Scan for the cell matching the given text and deliver its [x, y] coordinate at center. 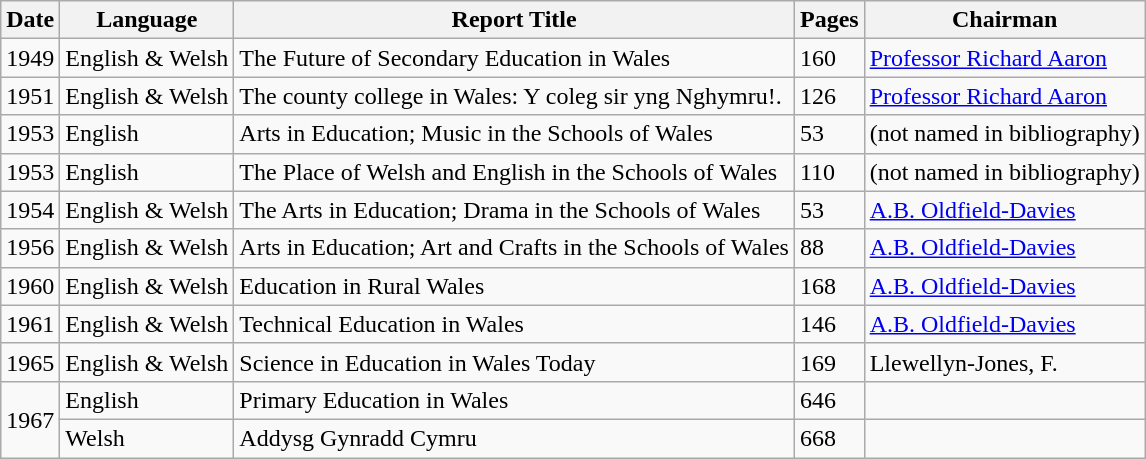
168 [829, 286]
Primary Education in Wales [514, 400]
1965 [30, 362]
1951 [30, 96]
1956 [30, 248]
88 [829, 248]
160 [829, 58]
The Arts in Education; Drama in the Schools of Wales [514, 210]
169 [829, 362]
The county college in Wales: Y coleg sir yng Nghymru!. [514, 96]
Technical Education in Wales [514, 324]
Science in Education in Wales Today [514, 362]
Language [147, 20]
1960 [30, 286]
Pages [829, 20]
The Future of Secondary Education in Wales [514, 58]
Date [30, 20]
1954 [30, 210]
Chairman [1004, 20]
110 [829, 172]
146 [829, 324]
646 [829, 400]
Llewellyn-Jones, F. [1004, 362]
Arts in Education; Art and Crafts in the Schools of Wales [514, 248]
Education in Rural Wales [514, 286]
1961 [30, 324]
The Place of Welsh and English in the Schools of Wales [514, 172]
126 [829, 96]
1967 [30, 419]
1949 [30, 58]
Arts in Education; Music in the Schools of Wales [514, 134]
Report Title [514, 20]
Addysg Gynradd Cymru [514, 438]
668 [829, 438]
Welsh [147, 438]
